Return the (x, y) coordinate for the center point of the cell that contains the specified text.  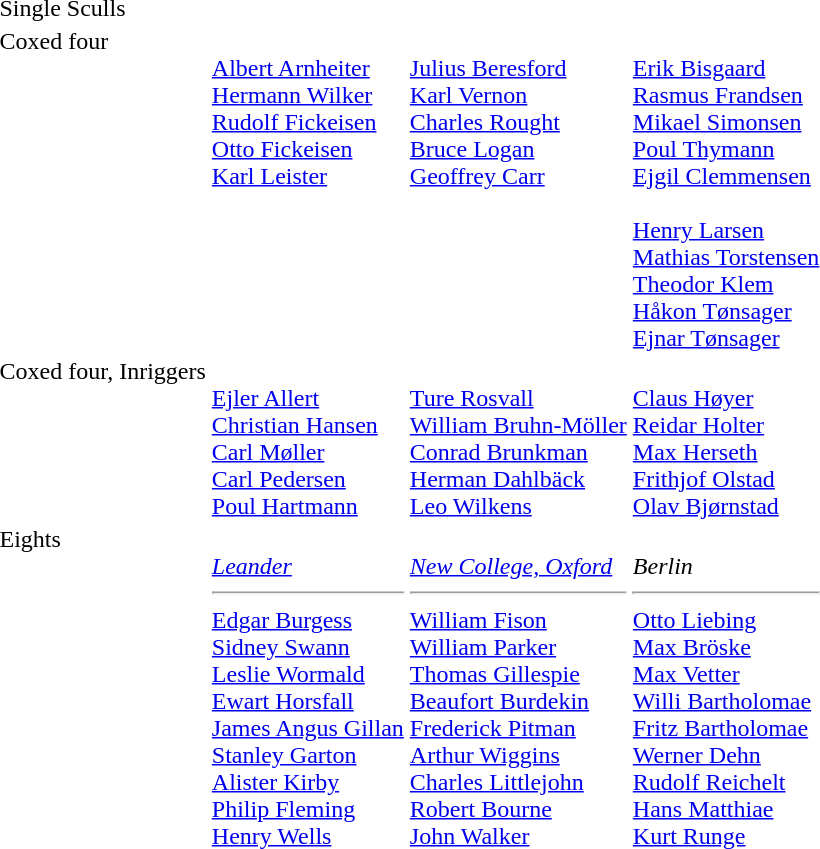
Ture RosvallWilliam Bruhn-MöllerConrad BrunkmanHerman DahlbäckLeo Wilkens (518, 438)
Ejler AllertChristian HansenCarl MøllerCarl PedersenPoul Hartmann (308, 438)
Julius BeresfordKarl VernonCharles RoughtBruce LoganGeoffrey Carr (518, 190)
Albert ArnheiterHermann WilkerRudolf FickeisenOtto FickeisenKarl Leister (308, 190)
